Pinpoint the cell where the given text exists, returning its (x, y) midpoint coordinate. 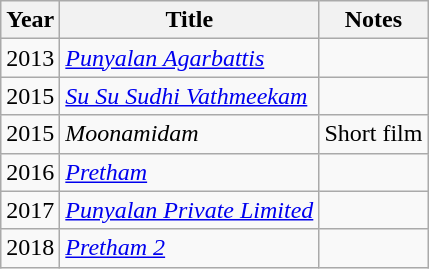
2016 (30, 172)
Year (30, 20)
Short film (374, 134)
Pretham (190, 172)
Punyalan Private Limited (190, 210)
2013 (30, 58)
Punyalan Agarbattis (190, 58)
Title (190, 20)
Pretham 2 (190, 248)
2017 (30, 210)
Notes (374, 20)
Su Su Sudhi Vathmeekam (190, 96)
Moonamidam (190, 134)
2018 (30, 248)
